For the text-containing cell, return its midpoint in (X, Y) coordinate format. 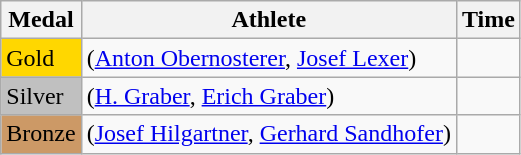
Medal (41, 20)
Athlete (268, 20)
Gold (41, 58)
Time (488, 20)
(Josef Hilgartner, Gerhard Sandhofer) (268, 134)
(Anton Obernosterer, Josef Lexer) (268, 58)
(H. Graber, Erich Graber) (268, 96)
Bronze (41, 134)
Silver (41, 96)
